From the cell containing the given text, extract its center point as [X, Y] coordinate. 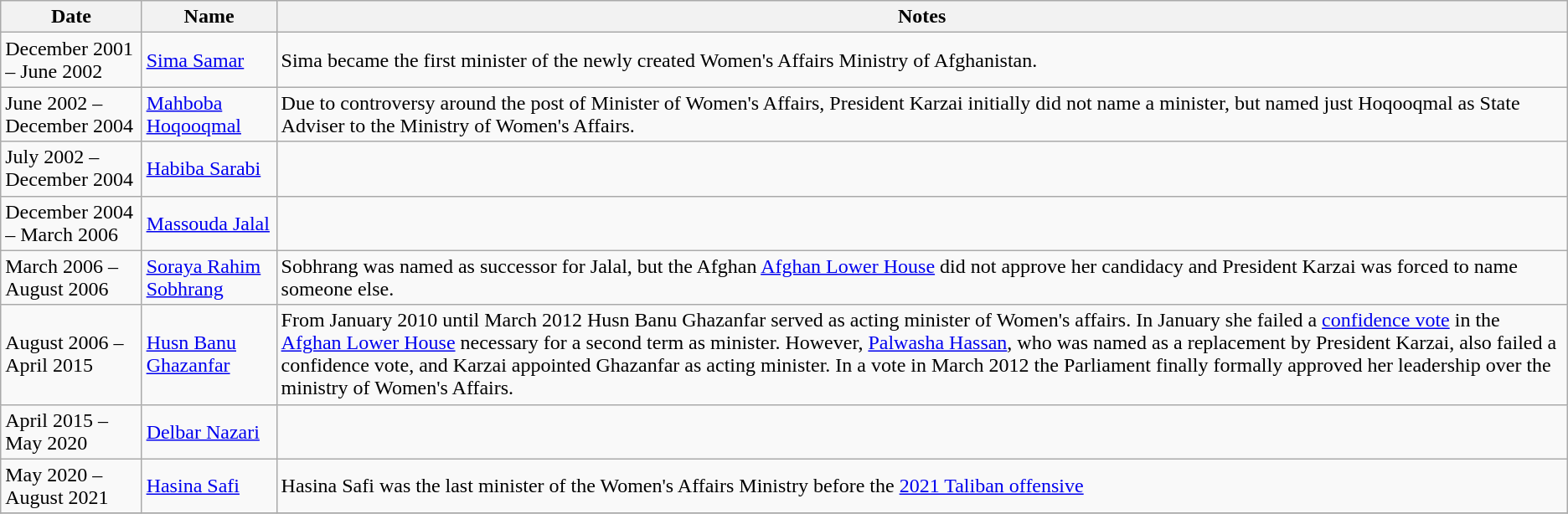
Soraya Rahim Sobhrang [209, 278]
Sima became the first minister of the newly created Women's Affairs Ministry of Afghanistan. [921, 60]
May 2020 – August 2021 [71, 486]
Date [71, 17]
December 2004 – March 2006 [71, 223]
Massouda Jalal [209, 223]
Sima Samar [209, 60]
April 2015 – May 2020 [71, 432]
December 2001 – June 2002 [71, 60]
August 2006 – April 2015 [71, 355]
Mahboba Hoqooqmal [209, 114]
Hasina Safi [209, 486]
Notes [921, 17]
Hasina Safi was the last minister of the Women's Affairs Ministry before the 2021 Taliban offensive [921, 486]
June 2002 – December 2004 [71, 114]
Husn Banu Ghazanfar [209, 355]
March 2006 – August 2006 [71, 278]
Habiba Sarabi [209, 169]
Delbar Nazari [209, 432]
July 2002 – December 2004 [71, 169]
Name [209, 17]
